Output the [x, y] coordinate of the center of the cell containing the given text.  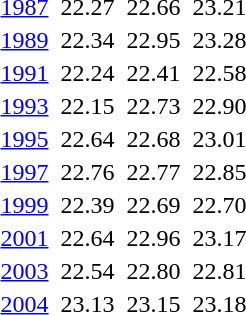
22.54 [88, 271]
22.73 [154, 106]
22.80 [154, 271]
22.68 [154, 139]
22.76 [88, 172]
22.41 [154, 73]
22.95 [154, 40]
22.69 [154, 205]
22.34 [88, 40]
22.24 [88, 73]
22.96 [154, 238]
22.39 [88, 205]
22.77 [154, 172]
22.15 [88, 106]
